Return the [x, y] coordinate for the center point of the cell that contains the specified text.  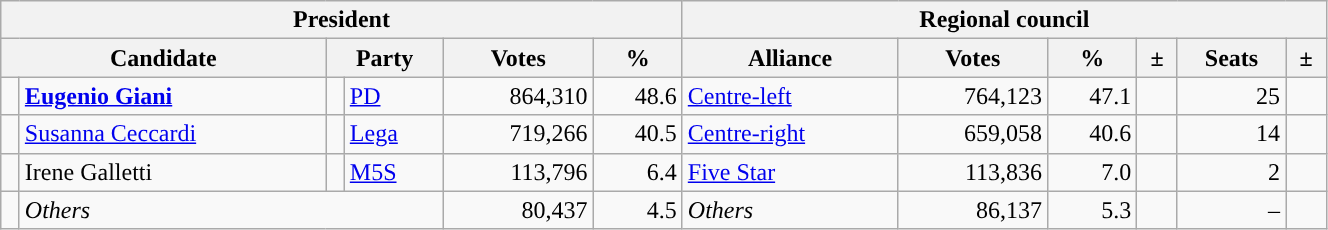
2 [1231, 172]
6.4 [638, 172]
864,310 [518, 96]
40.5 [638, 134]
80,437 [518, 210]
47.1 [1092, 96]
Irene Galletti [172, 172]
– [1231, 210]
764,123 [973, 96]
Seats [1231, 58]
659,058 [973, 134]
Alliance [790, 58]
7.0 [1092, 172]
86,137 [973, 210]
Lega [394, 134]
25 [1231, 96]
Five Star [790, 172]
Candidate [164, 58]
113,836 [973, 172]
Centre-left [790, 96]
Susanna Ceccardi [172, 134]
Party [385, 58]
14 [1231, 134]
Eugenio Giani [172, 96]
Regional council [1004, 20]
5.3 [1092, 210]
Centre-right [790, 134]
40.6 [1092, 134]
President [342, 20]
4.5 [638, 210]
719,266 [518, 134]
PD [394, 96]
M5S [394, 172]
48.6 [638, 96]
113,796 [518, 172]
